Scan for the cell matching the given text and deliver its (X, Y) coordinate at center. 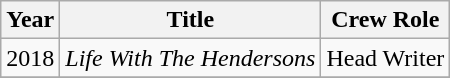
Year (30, 20)
Life With The Hendersons (190, 58)
2018 (30, 58)
Crew Role (386, 20)
Head Writer (386, 58)
Title (190, 20)
